Extract the [x, y] coordinate from the center of the cell holding the provided text.  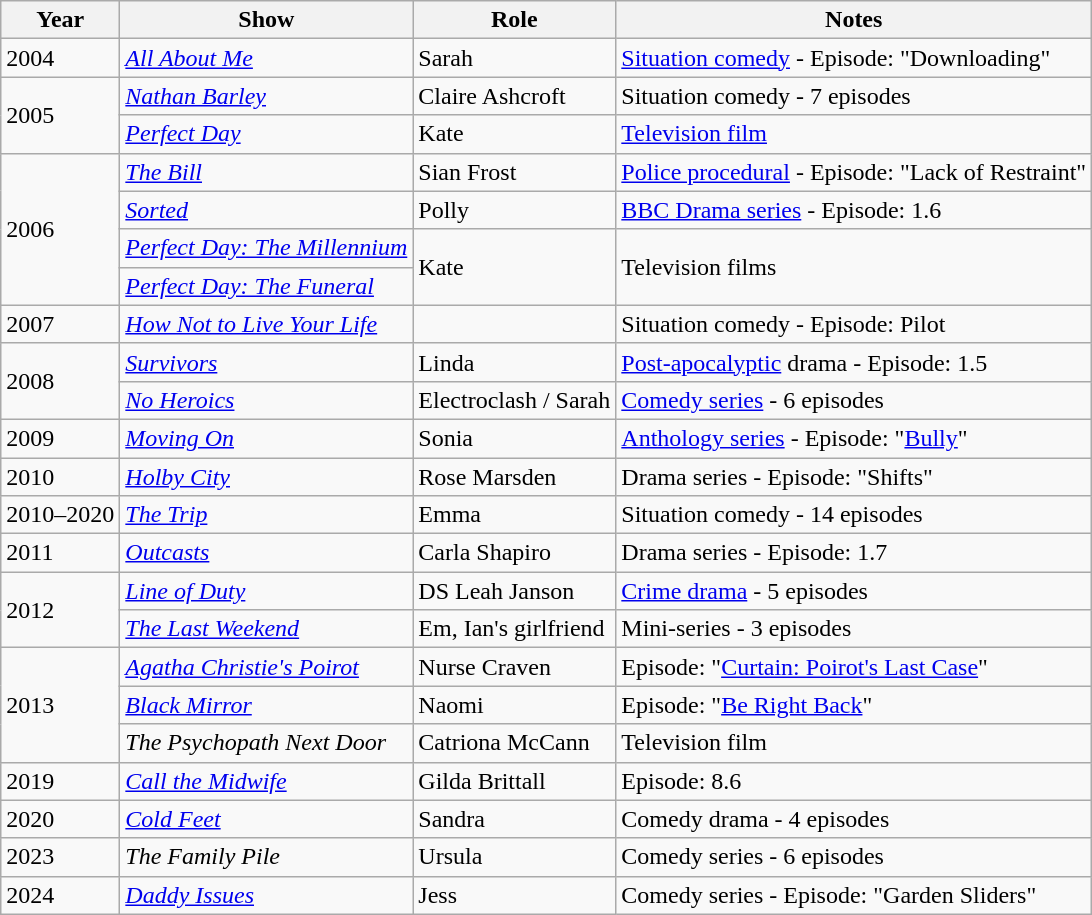
The Family Pile [266, 857]
Electroclash / Sarah [514, 400]
Nathan Barley [266, 96]
Nurse Craven [514, 667]
Comedy series - Episode: "Garden Sliders" [854, 895]
Police procedural - Episode: "Lack of Restraint" [854, 172]
2010 [60, 477]
Line of Duty [266, 591]
The Psychopath Next Door [266, 743]
Call the Midwife [266, 781]
Drama series - Episode: "Shifts" [854, 477]
Episode: 8.6 [854, 781]
Perfect Day: The Funeral [266, 286]
Carla Shapiro [514, 553]
The Bill [266, 172]
2012 [60, 610]
2019 [60, 781]
Polly [514, 210]
DS Leah Janson [514, 591]
Em, Ian's girlfriend [514, 629]
Cold Feet [266, 819]
Comedy drama - 4 episodes [854, 819]
Catriona McCann [514, 743]
Agatha Christie's Poirot [266, 667]
Rose Marsden [514, 477]
2020 [60, 819]
Jess [514, 895]
Episode: "Be Right Back" [854, 705]
Sonia [514, 438]
Sorted [266, 210]
Perfect Day: The Millennium [266, 248]
2009 [60, 438]
Post-apocalyptic drama - Episode: 1.5 [854, 362]
2006 [60, 229]
Episode: "Curtain: Poirot's Last Case" [854, 667]
2007 [60, 324]
Show [266, 20]
Moving On [266, 438]
2024 [60, 895]
Mini-series - 3 episodes [854, 629]
Situation comedy - 7 episodes [854, 96]
Naomi [514, 705]
Sandra [514, 819]
Situation comedy - 14 episodes [854, 515]
2023 [60, 857]
Drama series - Episode: 1.7 [854, 553]
Situation comedy - Episode: Pilot [854, 324]
2004 [60, 58]
Outcasts [266, 553]
Year [60, 20]
Role [514, 20]
Emma [514, 515]
Television films [854, 267]
Ursula [514, 857]
BBC Drama series - Episode: 1.6 [854, 210]
How Not to Live Your Life [266, 324]
Holby City [266, 477]
Black Mirror [266, 705]
The Last Weekend [266, 629]
Linda [514, 362]
2011 [60, 553]
Survivors [266, 362]
Anthology series - Episode: "Bully" [854, 438]
2008 [60, 381]
2005 [60, 115]
Situation comedy - Episode: "Downloading" [854, 58]
The Trip [266, 515]
Sarah [514, 58]
Notes [854, 20]
Gilda Brittall [514, 781]
No Heroics [266, 400]
Crime drama - 5 episodes [854, 591]
Perfect Day [266, 134]
All About Me [266, 58]
Sian Frost [514, 172]
Daddy Issues [266, 895]
Claire Ashcroft [514, 96]
2013 [60, 705]
2010–2020 [60, 515]
